Locate the cell with the specified text and output its [x, y] center coordinate. 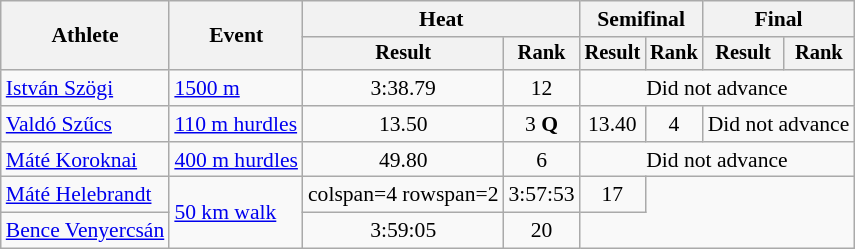
3:57:53 [541, 195]
Athlete [86, 36]
13.50 [404, 124]
4 [674, 124]
50 km walk [236, 212]
12 [541, 88]
colspan=4 rowspan=2 [404, 195]
400 m hurdles [236, 160]
3:59:05 [404, 231]
49.80 [404, 160]
Bence Venyercsán [86, 231]
Final [779, 19]
6 [541, 160]
13.40 [613, 124]
Heat [442, 19]
1500 m [236, 88]
17 [613, 195]
20 [541, 231]
3:38.79 [404, 88]
110 m hurdles [236, 124]
Máté Helebrandt [86, 195]
Valdó Szűcs [86, 124]
Event [236, 36]
Semifinal [642, 19]
Máté Koroknai [86, 160]
István Szögi [86, 88]
3 Q [541, 124]
